Capture the cell that displays the provided text and extract its [x, y] central coordinate. 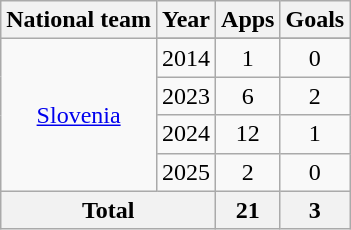
Apps [248, 20]
Slovenia [79, 115]
3 [315, 210]
2023 [186, 96]
21 [248, 210]
12 [248, 134]
Total [108, 210]
Goals [315, 20]
National team [79, 20]
2014 [186, 58]
2025 [186, 172]
2024 [186, 134]
Year [186, 20]
6 [248, 96]
